Search for the cell housing the specified text and yield its [X, Y] center coordinate. 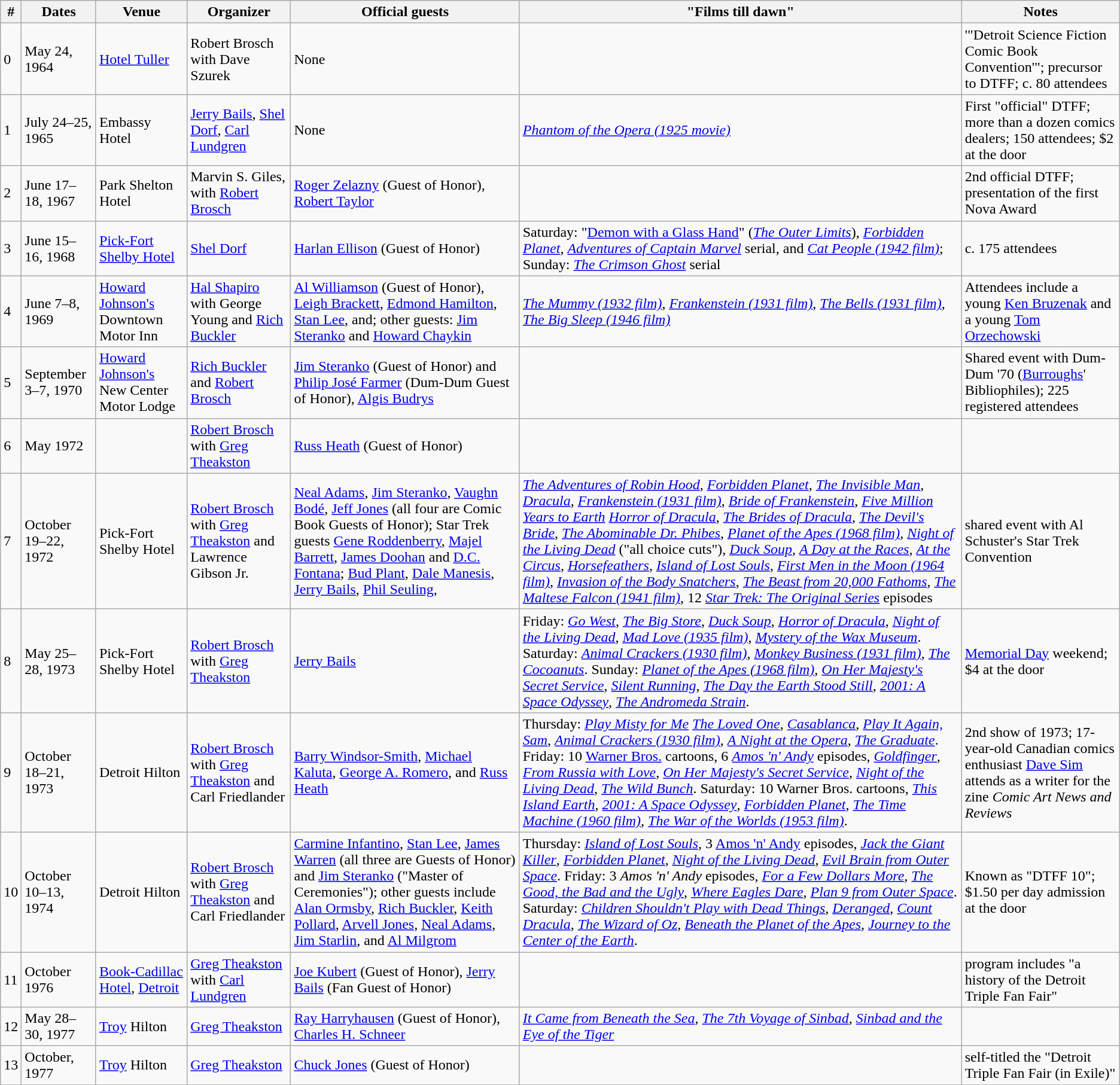
Phantom of the Opera (1925 movie) [741, 130]
Hal Shapiro with George Young and Rich Buckler [239, 311]
3 [11, 248]
Harlan Ellison (Guest of Honor) [405, 248]
c. 175 attendees [1040, 248]
October 10–13, 1974 [59, 892]
Howard Johnson's Downtown Motor Inn [141, 311]
June 17–18, 1967 [59, 193]
10 [11, 892]
6 [11, 446]
Roger Zelazny (Guest of Honor), Robert Taylor [405, 193]
Jerry Bails, Shel Dorf, Carl Lundgren [239, 130]
October 19–22, 1972 [59, 541]
July 24–25, 1965 [59, 130]
It Came from Beneath the Sea, The 7th Voyage of Sinbad, Sinbad and the Eye of the Tiger [741, 1026]
self-titled the "Detroit Triple Fan Fair (in Exile)" [1040, 1066]
8 [11, 660]
Rich Buckler and Robert Brosch [239, 383]
# [11, 12]
'"Detroit Science Fiction Comic Book Convention'"; precursor to DTFF; c. 80 attendees [1040, 59]
Marvin S. Giles, with Robert Brosch [239, 193]
0 [11, 59]
October 18–21, 1973 [59, 772]
May 25–28, 1973 [59, 660]
Jerry Bails [405, 660]
Organizer [239, 12]
Chuck Jones (Guest of Honor) [405, 1066]
2nd official DTFF; presentation of the first Nova Award [1040, 193]
4 [11, 311]
Embassy Hotel [141, 130]
1 [11, 130]
October 1976 [59, 980]
Memorial Day weekend; $4 at the door [1040, 660]
7 [11, 541]
Park Shelton Hotel [141, 193]
Notes [1040, 12]
Robert Brosch with Dave Szurek [239, 59]
Russ Heath (Guest of Honor) [405, 446]
May 1972 [59, 446]
Howard Johnson's New Center Motor Lodge [141, 383]
Book-Cadillac Hotel, Detroit [141, 980]
Known as "DTFF 10"; $1.50 per day admission at the door [1040, 892]
"Films till dawn" [741, 12]
First "official" DTFF; more than a dozen comics dealers; 150 attendees; $2 at the door [1040, 130]
program includes "a history of the Detroit Triple Fan Fair" [1040, 980]
Official guests [405, 12]
Shel Dorf [239, 248]
2nd show of 1973; 17-year-old Canadian comics enthusiast Dave Sim attends as a writer for the zine Comic Art News and Reviews [1040, 772]
12 [11, 1026]
Dates [59, 12]
September 3–7, 1970 [59, 383]
The Mummy (1932 film), Frankenstein (1931 film), The Bells (1931 film), The Big Sleep (1946 film) [741, 311]
May 24, 1964 [59, 59]
13 [11, 1066]
Hotel Tuller [141, 59]
11 [11, 980]
May 28–30, 1977 [59, 1026]
Greg Theakston with Carl Lundgren [239, 980]
2 [11, 193]
Jim Steranko (Guest of Honor) and Philip José Farmer (Dum-Dum Guest of Honor), Algis Budrys [405, 383]
June 7–8, 1969 [59, 311]
October, 1977 [59, 1066]
Attendees include a young Ken Bruzenak and a young Tom Orzechowski [1040, 311]
Robert Brosch with Greg Theakston and Lawrence Gibson Jr. [239, 541]
Ray Harryhausen (Guest of Honor), Charles H. Schneer [405, 1026]
Shared event with Dum-Dum '70 (Burroughs' Bibliophiles); 225 registered attendees [1040, 383]
Joe Kubert (Guest of Honor), Jerry Bails (Fan Guest of Honor) [405, 980]
Venue [141, 12]
June 15–16, 1968 [59, 248]
shared event with Al Schuster's Star Trek Convention [1040, 541]
Barry Windsor-Smith, Michael Kaluta, George A. Romero, and Russ Heath [405, 772]
Al Williamson (Guest of Honor), Leigh Brackett, Edmond Hamilton, Stan Lee, and; other guests: Jim Steranko and Howard Chaykin [405, 311]
5 [11, 383]
9 [11, 772]
